Return [x, y] of the center of cell containing provided text 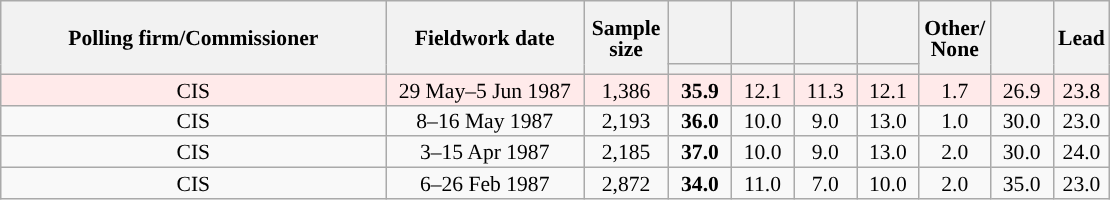
2,872 [626, 184]
23.8 [1082, 90]
35.9 [700, 90]
1.7 [954, 90]
1,386 [626, 90]
11.3 [826, 90]
6–26 Feb 1987 [485, 184]
7.0 [826, 184]
8–16 May 1987 [485, 120]
2,185 [626, 152]
37.0 [700, 152]
Lead [1082, 38]
24.0 [1082, 152]
35.0 [1022, 184]
Other/None [954, 38]
29 May–5 Jun 1987 [485, 90]
Sample size [626, 38]
11.0 [762, 184]
Fieldwork date [485, 38]
1.0 [954, 120]
3–15 Apr 1987 [485, 152]
26.9 [1022, 90]
36.0 [700, 120]
Polling firm/Commissioner [194, 38]
34.0 [700, 184]
2,193 [626, 120]
